Scan for the cell matching the given text and deliver its (x, y) coordinate at center. 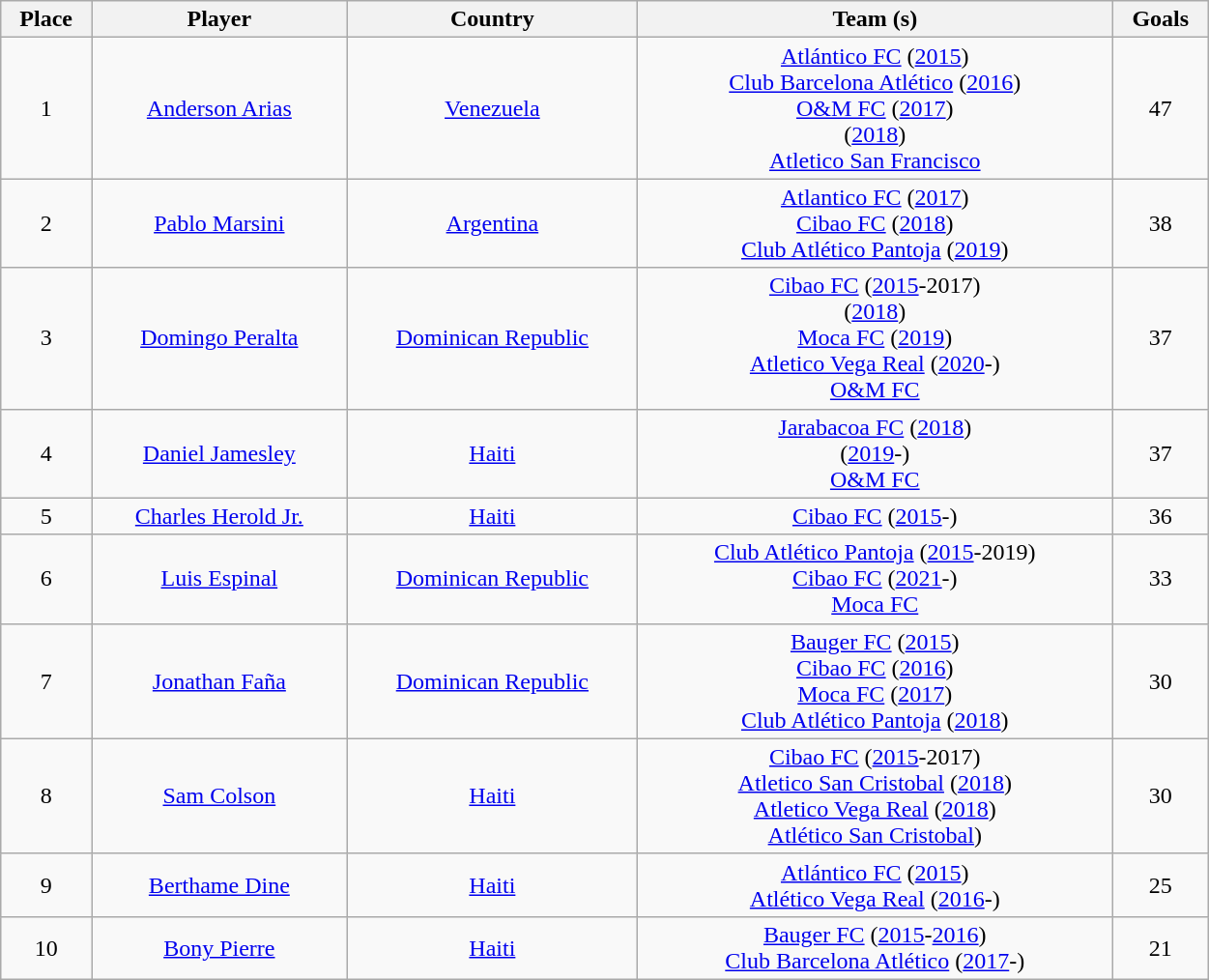
Atlántico FC (2015)Atlético Vega Real (2016-) (876, 885)
Goals (1161, 19)
2 (46, 223)
Place (46, 19)
Player (219, 19)
Country (493, 19)
Charles Herold Jr. (219, 516)
36 (1161, 516)
Cibao FC (2015-2017)Atletico San Cristobal (2018)Atletico Vega Real (2018)Atlético San Cristobal) (876, 796)
Jarabacoa FC (2018)(2019-)O&M FC (876, 453)
Daniel Jamesley (219, 453)
4 (46, 453)
Atlantico FC (2017)Cibao FC (2018)Club Atlético Pantoja (2019) (876, 223)
33 (1161, 579)
Anderson Arias (219, 108)
10 (46, 947)
Bony Pierre (219, 947)
Cibao FC (2015-2017)(2018)Moca FC (2019)Atletico Vega Real (2020-)O&M FC (876, 338)
Bauger FC (2015)Cibao FC (2016)Moca FC (2017)Club Atlético Pantoja (2018) (876, 680)
21 (1161, 947)
Jonathan Faña (219, 680)
Luis Espinal (219, 579)
Atlántico FC (2015)Club Barcelona Atlético (2016)O&M FC (2017)(2018)Atletico San Francisco (876, 108)
3 (46, 338)
Domingo Peralta (219, 338)
9 (46, 885)
1 (46, 108)
6 (46, 579)
Team (s) (876, 19)
Venezuela (493, 108)
Sam Colson (219, 796)
Bauger FC (2015-2016)Club Barcelona Atlético (2017-) (876, 947)
Argentina (493, 223)
8 (46, 796)
Cibao FC (2015-) (876, 516)
7 (46, 680)
38 (1161, 223)
25 (1161, 885)
Pablo Marsini (219, 223)
Club Atlético Pantoja (2015-2019)Cibao FC (2021-)Moca FC (876, 579)
5 (46, 516)
Berthame Dine (219, 885)
47 (1161, 108)
